Output the [X, Y] coordinate of the center of the cell containing the given text.  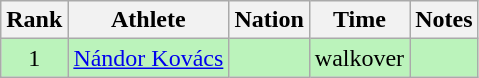
Time [359, 20]
1 [34, 58]
Athlete [148, 20]
walkover [359, 58]
Notes [444, 20]
Nándor Kovács [148, 58]
Nation [269, 20]
Rank [34, 20]
